From the cell containing the given text, extract its center point as [X, Y] coordinate. 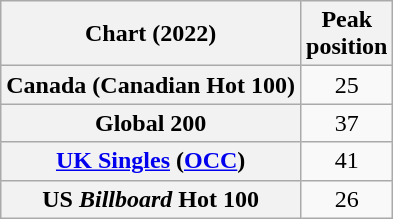
37 [347, 123]
Peakposition [347, 34]
US Billboard Hot 100 [151, 199]
Chart (2022) [151, 34]
Canada (Canadian Hot 100) [151, 85]
25 [347, 85]
41 [347, 161]
26 [347, 199]
UK Singles (OCC) [151, 161]
Global 200 [151, 123]
